Determine the (x, y) coordinate at the center of the cell enclosing the given text.  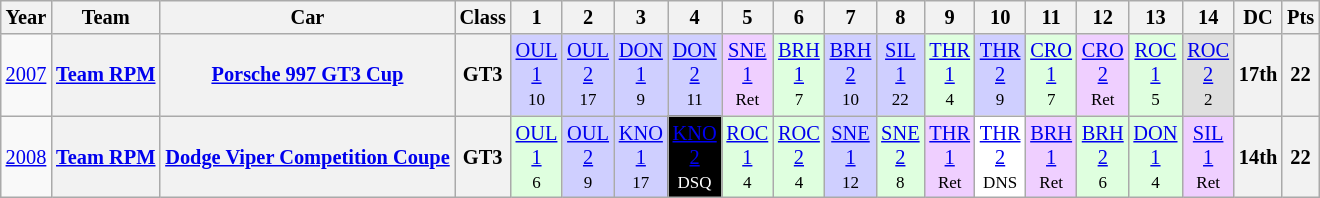
THR14 (949, 75)
THR29 (1000, 75)
ROC24 (799, 157)
SNE28 (900, 157)
ROC15 (1156, 75)
BRH1Ret (1051, 157)
DON19 (641, 75)
BRH26 (1103, 157)
5 (748, 17)
9 (949, 17)
ROC14 (748, 157)
11 (1051, 17)
KNO117 (641, 157)
14th (1258, 157)
OUL110 (537, 75)
Pts (1300, 17)
2008 (26, 157)
1 (537, 17)
SNE112 (851, 157)
SIL122 (900, 75)
OUL16 (537, 157)
CRO17 (1051, 75)
CRO2Ret (1103, 75)
DON14 (1156, 157)
2 (588, 17)
ROC22 (1208, 75)
OUL29 (588, 157)
OUL217 (588, 75)
2007 (26, 75)
BRH17 (799, 75)
Dodge Viper Competition Coupe (307, 157)
8 (900, 17)
17th (1258, 75)
Porsche 997 GT3 Cup (307, 75)
7 (851, 17)
THR1Ret (949, 157)
13 (1156, 17)
BRH210 (851, 75)
DON211 (695, 75)
14 (1208, 17)
SNE1Ret (748, 75)
THR2DNS (1000, 157)
DC (1258, 17)
Car (307, 17)
Class (483, 17)
10 (1000, 17)
SIL1Ret (1208, 157)
12 (1103, 17)
KNO2DSQ (695, 157)
Year (26, 17)
4 (695, 17)
3 (641, 17)
Team (106, 17)
6 (799, 17)
